Extract the [X, Y] coordinate from the center of the cell holding the provided text.  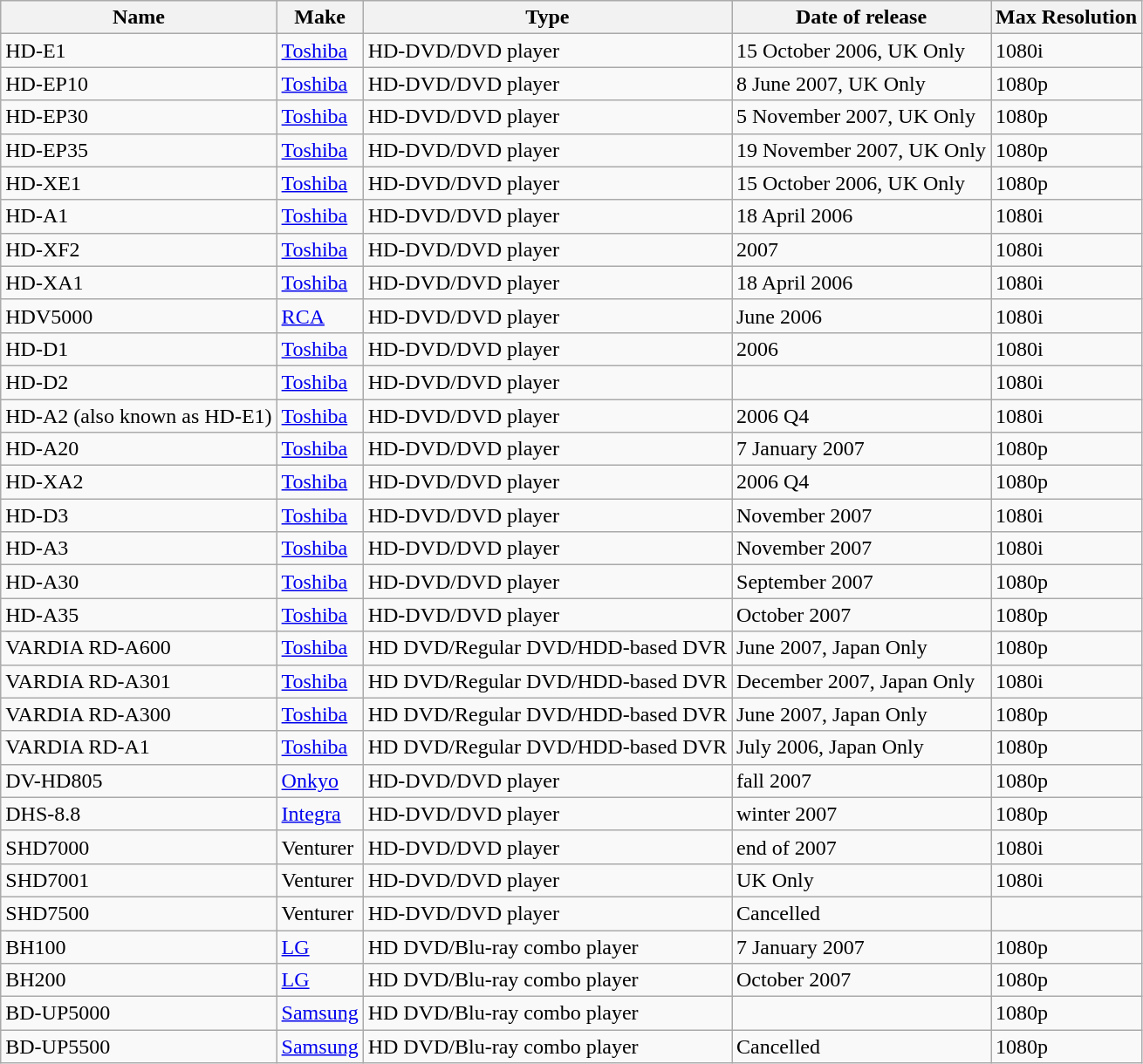
June 2006 [860, 316]
HD-EP10 [139, 84]
HD-XA2 [139, 482]
DHS-8.8 [139, 814]
HDV5000 [139, 316]
19 November 2007, UK Only [860, 150]
HD-A35 [139, 615]
end of 2007 [860, 847]
Make [319, 17]
DV-HD805 [139, 781]
HD-A30 [139, 582]
HD-A2 (also known as HD-E1) [139, 416]
HD-D1 [139, 349]
September 2007 [860, 582]
BD-UP5000 [139, 1013]
Max Resolution [1066, 17]
SHD7000 [139, 847]
UK Only [860, 880]
SHD7500 [139, 913]
HD-XE1 [139, 183]
VARDIA RD-A301 [139, 681]
BH100 [139, 946]
HD-A1 [139, 216]
BH200 [139, 980]
Integra [319, 814]
5 November 2007, UK Only [860, 117]
HD-E1 [139, 51]
fall 2007 [860, 781]
Type [547, 17]
VARDIA RD-A300 [139, 714]
Name [139, 17]
HD-XF2 [139, 249]
winter 2007 [860, 814]
Onkyo [319, 781]
HD-A20 [139, 449]
HD-EP30 [139, 117]
December 2007, Japan Only [860, 681]
8 June 2007, UK Only [860, 84]
2007 [860, 249]
HD-EP35 [139, 150]
HD-A3 [139, 549]
BD-UP5500 [139, 1047]
HD-XA1 [139, 283]
2006 [860, 349]
VARDIA RD-A600 [139, 648]
RCA [319, 316]
VARDIA RD-A1 [139, 747]
SHD7001 [139, 880]
July 2006, Japan Only [860, 747]
HD-D2 [139, 382]
Date of release [860, 17]
HD-D3 [139, 515]
